Return the (x, y) coordinate for the center point of the cell that contains the specified text.  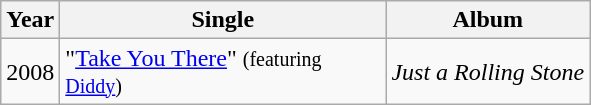
Just a Rolling Stone (488, 72)
Album (488, 20)
"Take You There" (featuring Diddy) (223, 72)
Single (223, 20)
Year (30, 20)
2008 (30, 72)
